Capture the cell that displays the provided text and extract its (x, y) central coordinate. 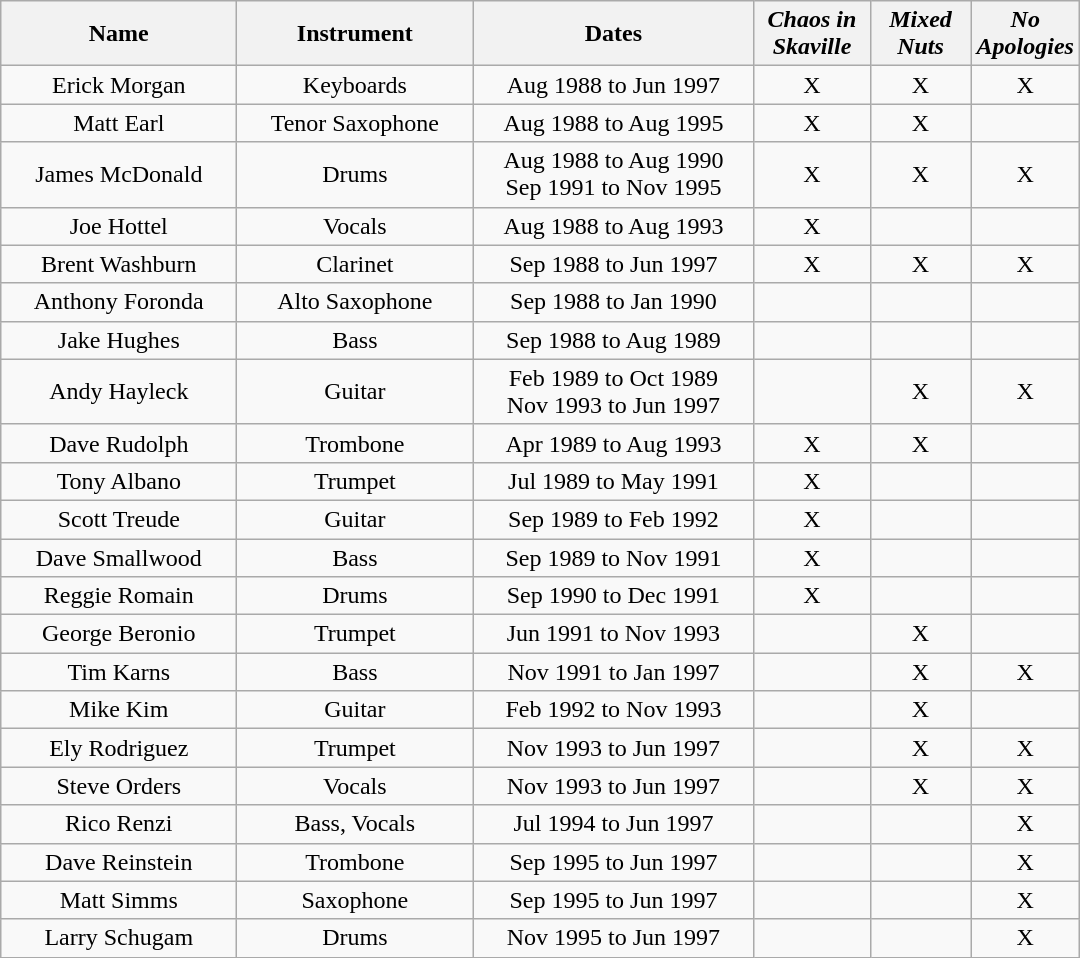
Rico Renzi (119, 824)
Jul 1994 to Jun 1997 (614, 824)
Sep 1988 to Aug 1989 (614, 340)
Sep 1989 to Nov 1991 (614, 557)
Sep 1988 to Jun 1997 (614, 264)
Nov 1991 to Jan 1997 (614, 672)
Chaos in Skaville (812, 34)
Bass, Vocals (355, 824)
Name (119, 34)
Dave Reinstein (119, 862)
Instrument (355, 34)
Mike Kim (119, 710)
Mixed Nuts (920, 34)
No Apologies (1025, 34)
Saxophone (355, 900)
Erick Morgan (119, 85)
Aug 1988 to Aug 1993 (614, 226)
Alto Saxophone (355, 302)
Tony Albano (119, 481)
Matt Earl (119, 123)
Dates (614, 34)
Jake Hughes (119, 340)
Clarinet (355, 264)
Nov 1995 to Jun 1997 (614, 938)
Ely Rodriguez (119, 748)
Sep 1988 to Jan 1990 (614, 302)
Dave Rudolph (119, 443)
Dave Smallwood (119, 557)
Jul 1989 to May 1991 (614, 481)
Anthony Foronda (119, 302)
Apr 1989 to Aug 1993 (614, 443)
Tim Karns (119, 672)
Aug 1988 to Aug 1990 Sep 1991 to Nov 1995 (614, 174)
Reggie Romain (119, 596)
Larry Schugam (119, 938)
Aug 1988 to Aug 1995 (614, 123)
Scott Treude (119, 519)
Sep 1989 to Feb 1992 (614, 519)
Feb 1989 to Oct 1989 Nov 1993 to Jun 1997 (614, 392)
George Beronio (119, 634)
Matt Simms (119, 900)
Jun 1991 to Nov 1993 (614, 634)
Sep 1990 to Dec 1991 (614, 596)
Andy Hayleck (119, 392)
Keyboards (355, 85)
Joe Hottel (119, 226)
Steve Orders (119, 786)
Feb 1992 to Nov 1993 (614, 710)
Brent Washburn (119, 264)
Tenor Saxophone (355, 123)
James McDonald (119, 174)
Aug 1988 to Jun 1997 (614, 85)
